Pinpoint the cell where the given text exists, returning its [X, Y] midpoint coordinate. 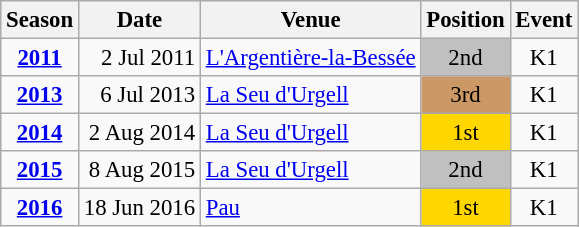
3rd [466, 95]
Position [466, 20]
2014 [40, 133]
18 Jun 2016 [139, 208]
2 Jul 2011 [139, 58]
Date [139, 20]
Season [40, 20]
Venue [310, 20]
Event [544, 20]
6 Jul 2013 [139, 95]
2013 [40, 95]
2015 [40, 170]
8 Aug 2015 [139, 170]
2011 [40, 58]
L'Argentière-la-Bessée [310, 58]
Pau [310, 208]
2016 [40, 208]
2 Aug 2014 [139, 133]
